For the text-containing cell, return its midpoint in (x, y) coordinate format. 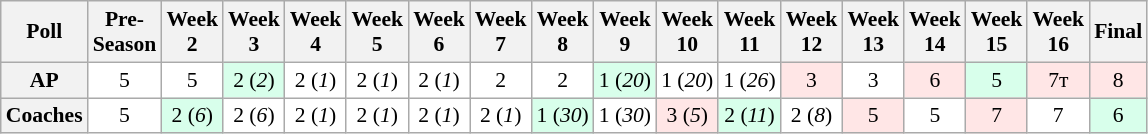
3 (5) (687, 116)
Pre-Season (125, 32)
Week13 (873, 32)
AP (44, 80)
Week4 (316, 32)
Week7 (501, 32)
1 (26) (749, 80)
Week10 (687, 32)
2 (2) (254, 80)
Week8 (562, 32)
8 (1118, 80)
Week16 (1058, 32)
Week6 (439, 32)
Week3 (254, 32)
Poll (44, 32)
Final (1118, 32)
Week11 (749, 32)
Week14 (935, 32)
Coaches (44, 116)
Week15 (997, 32)
7т (1058, 80)
Week9 (625, 32)
2 (8) (812, 116)
Week2 (192, 32)
Week5 (377, 32)
Week12 (812, 32)
2 (11) (749, 116)
